Extract the (x, y) coordinate from the center of the cell holding the provided text.  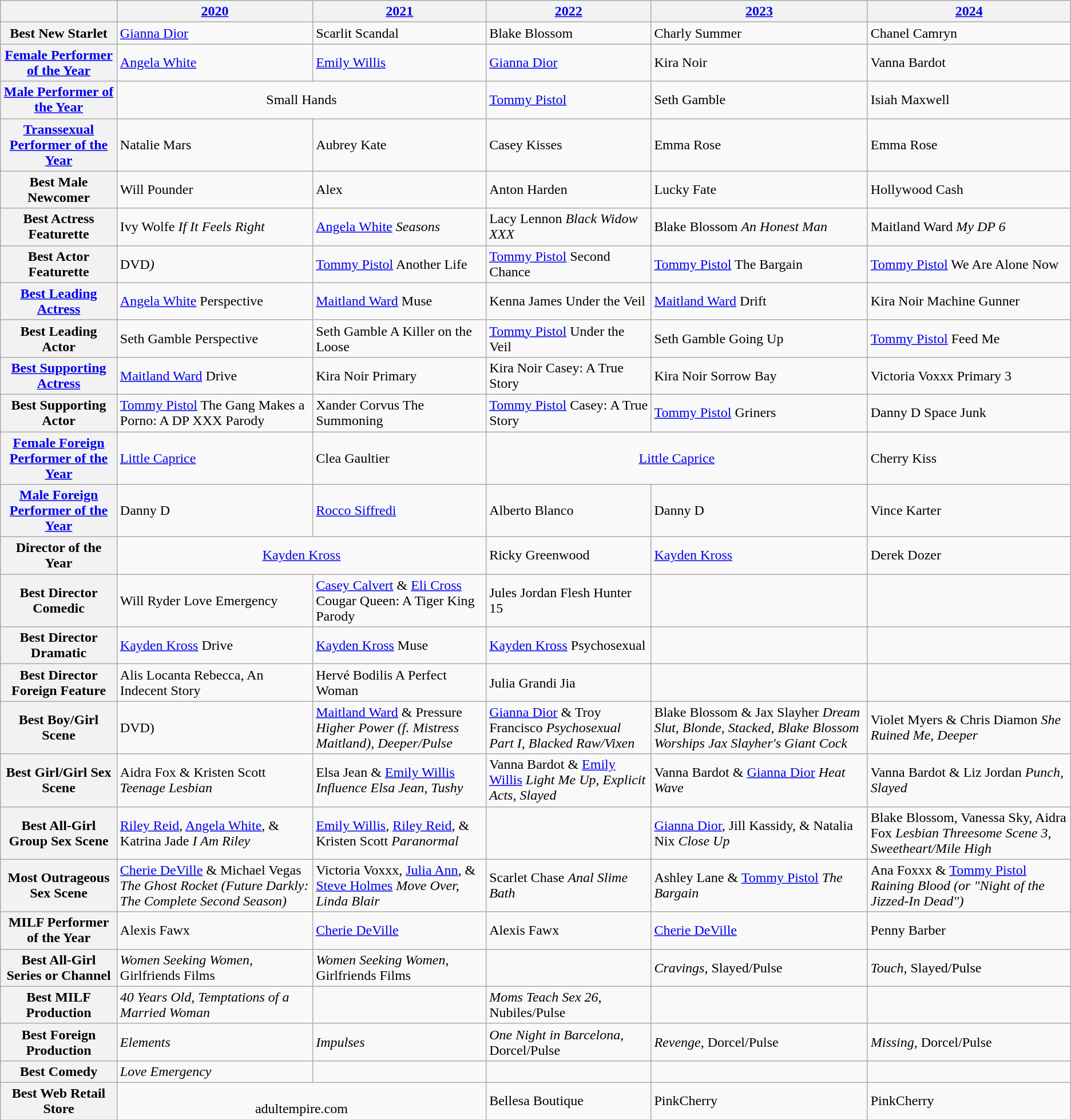
Lucky Fate (759, 190)
Alberto Blanco (569, 511)
Kira Noir Sorrow Bay (759, 375)
Vanna Bardot & Emily Willis Light Me Up, Explicit Acts, Slayed (569, 780)
2020 (215, 11)
Tommy Pistol Under the Veil (569, 339)
2024 (969, 11)
adultempire.com (301, 1101)
Derek Dozer (969, 556)
Kira Noir (759, 63)
Kira Noir Machine Gunner (969, 301)
Vanna Bardot & Gianna Dior Heat Wave (759, 780)
Maitland Ward Drive (215, 375)
Natalie Mars (215, 145)
Casey Calvert & Eli Cross Cougar Queen: A Tiger King Parody (399, 601)
Cravings, Slayed/Pulse (759, 968)
Male Foreign Performer of the Year (59, 511)
One Night in Barcelona, Dorcel/Pulse (569, 1042)
Moms Teach Sex 26, Nubiles/Pulse (569, 1004)
Best Leading Actress (59, 301)
Best New Starlet (59, 33)
Kayden Kross Psychosexual (569, 645)
Love Emergency (215, 1071)
Violet Myers & Chris Diamon She Ruined Me, Deeper (969, 728)
Danny D Space Junk (969, 413)
Kira Noir Casey: A True Story (569, 375)
2023 (759, 11)
Tommy Pistol (569, 100)
Blake Blossom (569, 33)
Seth Gamble Going Up (759, 339)
Kira Noir Primary (399, 375)
Jules Jordan Flesh Hunter 15 (569, 601)
Aidra Fox & Kristen Scott Teenage Lesbian (215, 780)
Vanna Bardot (969, 63)
Best Actor Featurette (59, 264)
Xander Corvus The Summoning (399, 413)
Kayden Kross Drive (215, 645)
Female Foreign Performer of the Year (59, 458)
Best MILF Production (59, 1004)
2022 (569, 11)
Isiah Maxwell (969, 100)
Tommy Pistol Casey: A True Story (569, 413)
Best Leading Actor (59, 339)
Penny Barber (969, 930)
Missing, Dorcel/Pulse (969, 1042)
Best Girl/Girl Sex Scene (59, 780)
Ivy Wolfe If It Feels Right (215, 227)
Director of the Year (59, 556)
Alex (399, 190)
Best Comedy (59, 1071)
Riley Reid, Angela White, & Katrina Jade I Am Riley (215, 833)
Vince Karter (969, 511)
Touch, Slayed/Pulse (969, 968)
Impulses (399, 1042)
Scarlet Chase Anal Slime Bath (569, 885)
Angela White (215, 63)
MILF Performer of the Year (59, 930)
Seth Gamble Perspective (215, 339)
Best Boy/Girl Scene (59, 728)
Will Ryder Love Emergency (215, 601)
Ashley Lane & Tommy Pistol The Bargain (759, 885)
Emily Willis (399, 63)
Tommy Pistol Another Life (399, 264)
Best Supporting Actor (59, 413)
Seth Gamble A Killer on the Loose (399, 339)
Maitland Ward Drift (759, 301)
Seth Gamble (759, 100)
Alis Locanta Rebecca, An Indecent Story (215, 683)
Best Director Foreign Feature (59, 683)
40 Years Old, Temptations of a Married Woman (215, 1004)
Tommy Pistol Griners (759, 413)
Victoria Voxxx Primary 3 (969, 375)
Blake Blossom An Honest Man (759, 227)
Angela White Seasons (399, 227)
Maitland Ward & Pressure Higher Power (f. Mistress Maitland), Deeper/Pulse (399, 728)
Transsexual Performer of the Year (59, 145)
Elsa Jean & Emily Willis Influence Elsa Jean, Tushy (399, 780)
Blake Blossom & Jax Slayher Dream Slut, Blonde, Stacked, Blake Blossom Worships Jax Slayher's Giant Cock (759, 728)
Charly Summer (759, 33)
Vanna Bardot & Liz Jordan Punch, Slayed (969, 780)
Most Outrageous Sex Scene (59, 885)
Kayden Kross Muse (399, 645)
Maitland Ward My DP 6 (969, 227)
Julia Grandi Jia (569, 683)
Gianna Dior & Troy Francisco Psychosexual Part I, Blacked Raw/Vixen (569, 728)
Bellesa Boutique (569, 1101)
Angela White Perspective (215, 301)
Emily Willis, Riley Reid, & Kristen Scott Paranormal (399, 833)
Rocco Siffredi (399, 511)
Casey Kisses (569, 145)
Tommy Pistol The Gang Makes a Porno: A DP XXX Parody (215, 413)
Best Director Dramatic (59, 645)
Best Director Comedic (59, 601)
Lacy Lennon Black Widow XXX (569, 227)
Hervé Bodilis A Perfect Woman (399, 683)
Tommy Pistol The Bargain (759, 264)
Tommy Pistol Second Chance (569, 264)
Best All-Girl Group Sex Scene (59, 833)
Gianna Dior, Jill Kassidy, & Natalia Nix Close Up (759, 833)
Best Web Retail Store (59, 1101)
Maitland Ward Muse (399, 301)
Female Performer of the Year (59, 63)
Blake Blossom, Vanessa Sky, Aidra Fox Lesbian Threesome Scene 3, Sweetheart/Mile High (969, 833)
2021 (399, 11)
Chanel Camryn (969, 33)
Revenge, Dorcel/Pulse (759, 1042)
Victoria Voxxx, Julia Ann, & Steve Holmes Move Over, Linda Blair (399, 885)
Best All-Girl Series or Channel (59, 968)
Best Foreign Production (59, 1042)
Tommy Pistol Feed Me (969, 339)
Small Hands (301, 100)
Tommy Pistol We Are Alone Now (969, 264)
Best Male Newcomer (59, 190)
Will Pounder (215, 190)
Clea Gaultier (399, 458)
Elements (215, 1042)
Ricky Greenwood (569, 556)
Best Actress Featurette (59, 227)
Aubrey Kate (399, 145)
Ana Foxxx & Tommy Pistol Raining Blood (or "Night of the Jizzed-In Dead") (969, 885)
Best Supporting Actress (59, 375)
Cherry Kiss (969, 458)
Scarlit Scandal (399, 33)
Kenna James Under the Veil (569, 301)
Hollywood Cash (969, 190)
Male Performer of the Year (59, 100)
Anton Harden (569, 190)
Cherie DeVille & Michael Vegas The Ghost Rocket (Future Darkly: The Complete Second Season) (215, 885)
